Return (X, Y) of the center of cell containing provided text 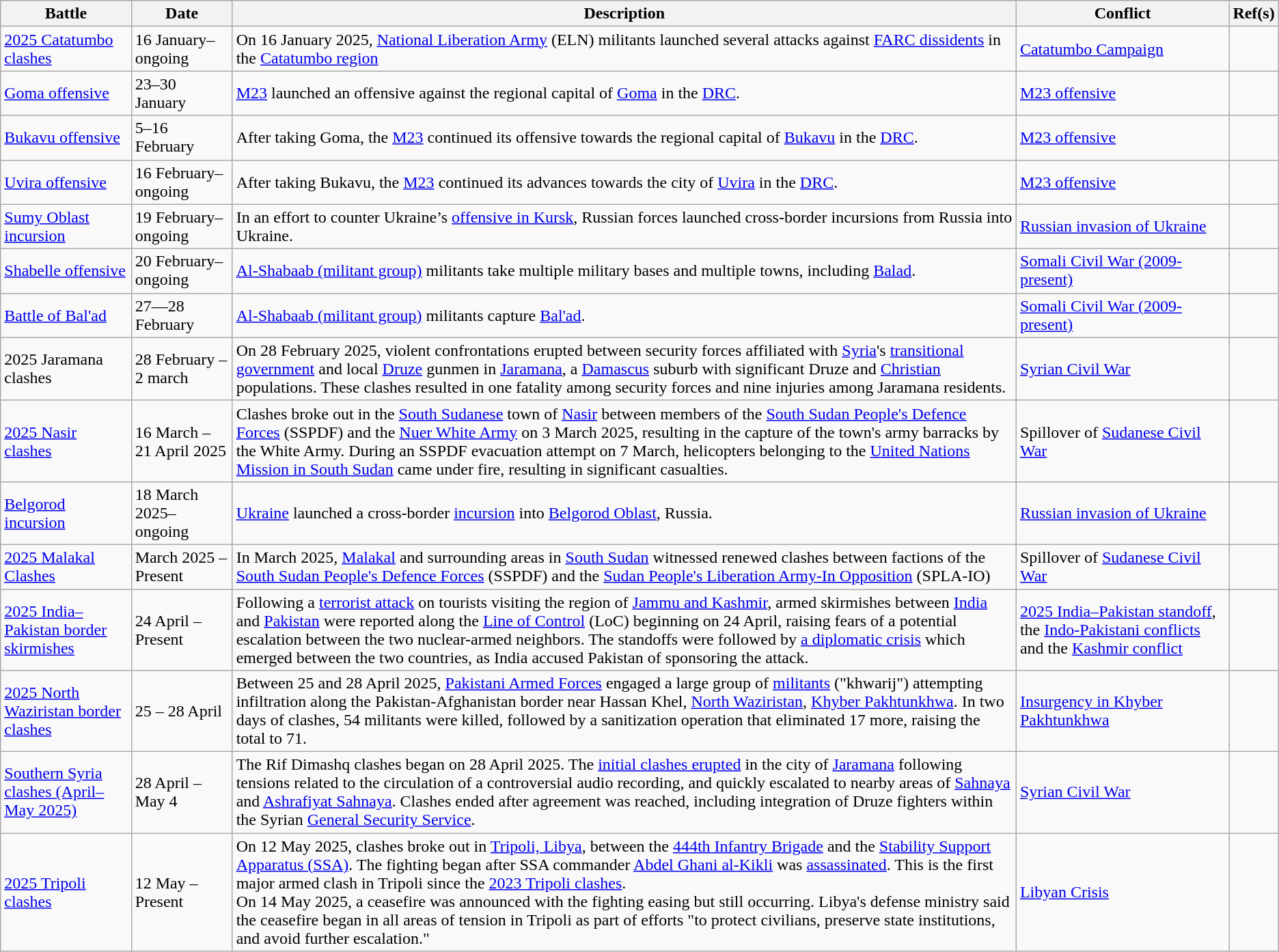
24 April – Present (182, 630)
16 January–ongoing (182, 49)
Ref(s) (1254, 14)
M23 launched an offensive against the regional capital of Goma in the DRC. (624, 93)
16 March – 21 April 2025 (182, 441)
Al-Shabaab (militant group) militants take multiple military bases and multiple towns, including Balad. (624, 270)
Southern Syria clashes (April–May 2025) (66, 792)
Al-Shabaab (militant group) militants capture Bal'ad. (624, 316)
On 16 January 2025, National Liberation Army (ELN) militants launched several attacks against FARC dissidents in the Catatumbo region (624, 49)
After taking Bukavu, the M23 continued its advances towards the city of Uvira in the DRC. (624, 182)
Bukavu offensive (66, 138)
March 2025 – Present (182, 567)
12 May – Present (182, 892)
Libyan Crisis (1122, 892)
2025 Jaramana clashes (66, 369)
Uvira offensive (66, 182)
18 March 2025–ongoing (182, 513)
2025 Tripoli clashes (66, 892)
28 February – 2 march (182, 369)
2025 North Waziristan border clashes (66, 712)
27—28 February (182, 316)
Belgorod incursion (66, 513)
Description (624, 14)
Insurgency in Khyber Pakhtunkhwa (1122, 712)
2025 India–Pakistan standoff, the Indo-Pakistani conflicts and the Kashmir conflict (1122, 630)
After taking Goma, the M23 continued its offensive towards the regional capital of Bukavu in the DRC. (624, 138)
Ukraine launched a cross-border incursion into Belgorod Oblast, Russia. (624, 513)
16 February–ongoing (182, 182)
20 February–ongoing (182, 270)
23–30 January (182, 93)
Sumy Oblast incursion (66, 227)
5–16 February (182, 138)
Conflict (1122, 14)
Date (182, 14)
Catatumbo Campaign (1122, 49)
Goma offensive (66, 93)
Battle (66, 14)
2025 India–Pakistan border skirmishes (66, 630)
Shabelle offensive (66, 270)
19 February–ongoing (182, 227)
2025 Catatumbo clashes (66, 49)
Battle of Bal'ad (66, 316)
2025 Nasir clashes (66, 441)
25 – 28 April (182, 712)
In an effort to counter Ukraine’s offensive in Kursk, Russian forces launched cross-border incursions from Russia into Ukraine. (624, 227)
2025 Malakal Clashes (66, 567)
28 April – May 4 (182, 792)
